Extract the [x, y] coordinate from the center of the cell holding the provided text.  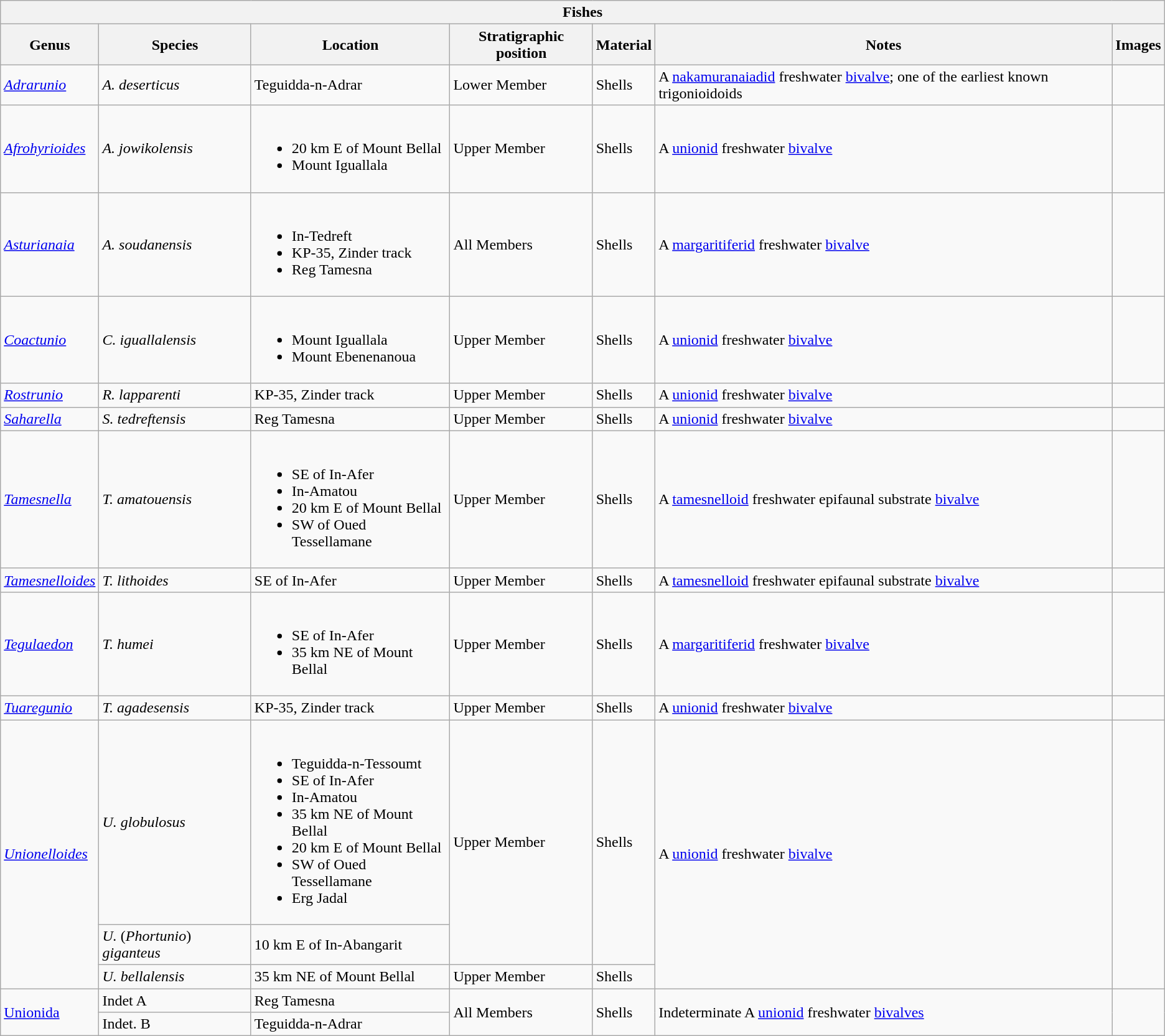
Tegulaedon [50, 643]
SE of In-Afer35 km NE of Mount Bellal [350, 643]
Lower Member [522, 85]
Stratigraphic position [522, 45]
A. jowikolensis [175, 149]
Rostrunio [50, 395]
Indeterminate A unionid freshwater bivalves [884, 1012]
Coactunio [50, 340]
Teguidda-n-TessoumtSE of In-AferIn-Amatou35 km NE of Mount Bellal20 km E of Mount BellalSW of Oued TessellamaneErg Jadal [350, 821]
U. (Phortunio) giganteus [175, 945]
In-TedreftKP-35, Zinder trackReg Tamesna [350, 244]
Tamesnelloides [50, 580]
20 km E of Mount BellalMount Iguallala [350, 149]
Adrarunio [50, 85]
A. soudanensis [175, 244]
Tuaregunio [50, 707]
Unionida [50, 1012]
Genus [50, 45]
A. deserticus [175, 85]
Saharella [50, 419]
SE of In-AferIn-Amatou20 km E of Mount BellalSW of Oued Tessellamane [350, 499]
Unionelloides [50, 854]
10 km E of In-Abangarit [350, 945]
U. globulosus [175, 821]
Material [624, 45]
Images [1138, 45]
Mount IguallalaMount Ebenenanoua [350, 340]
T. lithoides [175, 580]
Species [175, 45]
T. humei [175, 643]
Fishes [582, 12]
Notes [884, 45]
S. tedreftensis [175, 419]
Tamesnella [50, 499]
Asturianaia [50, 244]
T. agadesensis [175, 707]
Afrohyrioides [50, 149]
C. iguallalensis [175, 340]
35 km NE of Mount Bellal [350, 977]
Indet. B [175, 1024]
Location [350, 45]
R. lapparenti [175, 395]
U. bellalensis [175, 977]
A nakamuranaiadid freshwater bivalve; one of the earliest known trigonioidoids [884, 85]
SE of In-Afer [350, 580]
T. amatouensis [175, 499]
Indet A [175, 1001]
